Detect which cell encompasses the target text, then output its [X, Y] center coordinate. 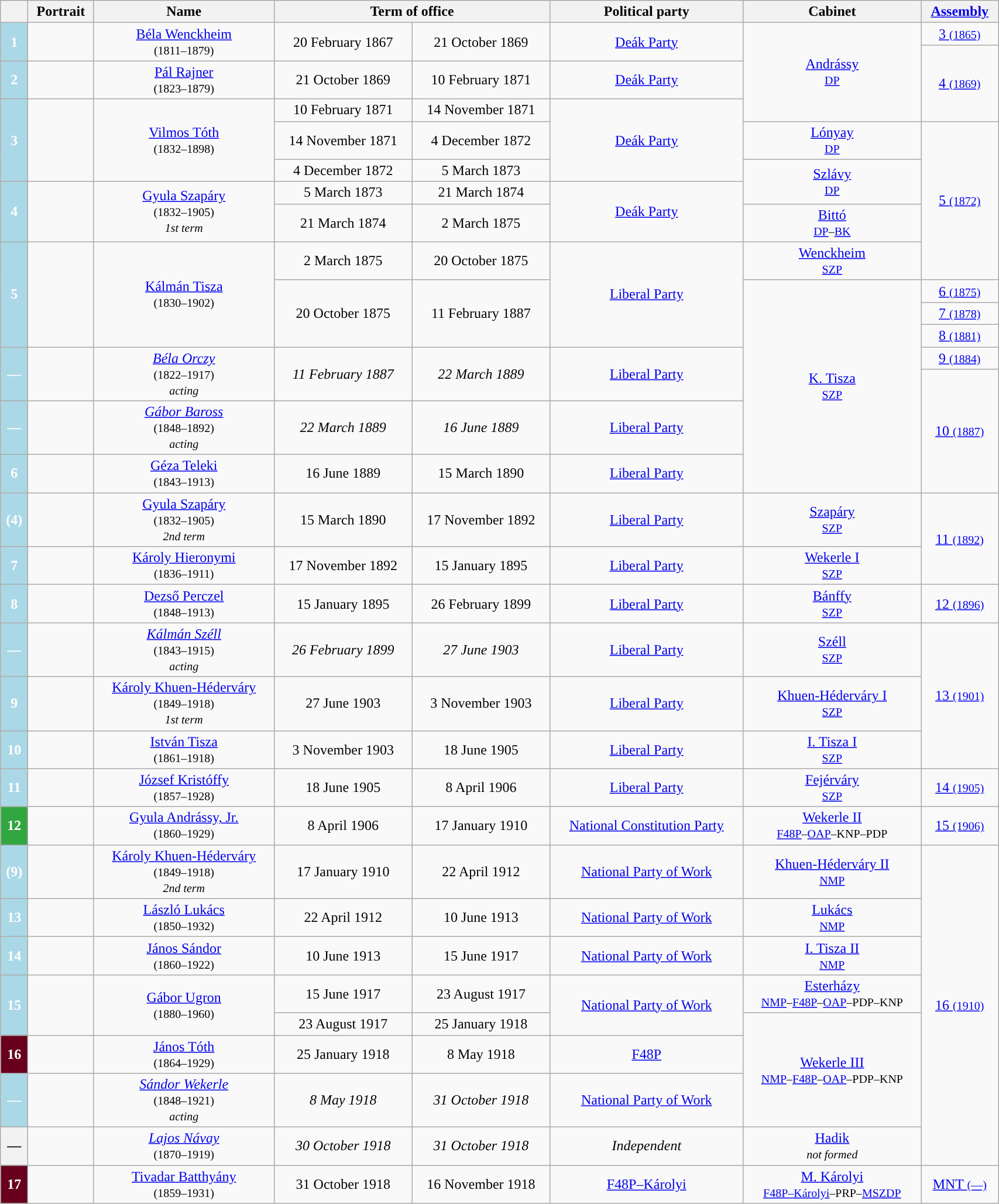
SzlávyDP [832, 181]
11 [14, 788]
16 [14, 1054]
14 (1905) [960, 788]
József Kristóffy(1857–1928) [184, 788]
János Tóth(1864–1929) [184, 1054]
Khuen-Héderváry ISZP [832, 704]
15 (1906) [960, 825]
Assembly [960, 12]
6 (1875) [960, 291]
EsterházyNMP–F48P–OAP–PDP–KNP [832, 994]
2 [14, 80]
14 [14, 955]
Béla Wenckheim(1811–1879) [184, 42]
7 (1878) [960, 313]
10 (1887) [960, 431]
I. Tisza IINMP [832, 955]
13 [14, 918]
BittóDP–BK [832, 222]
20 February 1867 [343, 42]
Wekerle IIINMP–F48P–OAP–PDP–KNP [832, 1070]
Károly Khuen-Héderváry(1849–1918)1st term [184, 704]
Term of office [412, 12]
6 [14, 474]
4 (1869) [960, 83]
LukácsNMP [832, 918]
FejérvárySZP [832, 788]
Political party [647, 12]
K. TiszaSZP [832, 386]
I. Tisza ISZP [832, 749]
8 (1881) [960, 335]
1 [14, 42]
Lajos Návay(1870–1919) [184, 1146]
SzapárySZP [832, 520]
M. KárolyiF48P–Károlyi–PRP–MSZDP [832, 1185]
AndrássyDP [832, 72]
12 (1896) [960, 604]
Gábor Baross(1848–1892)acting [184, 428]
János Sándor(1860–1922) [184, 955]
12 [14, 825]
7 [14, 565]
F48P–Károlyi [647, 1185]
13 (1901) [960, 695]
Sándor Wekerle(1848–1921)acting [184, 1100]
9 [14, 704]
(9) [14, 872]
16 (1910) [960, 1005]
5 [14, 294]
5 (1872) [960, 200]
Gyula Andrássy, Jr.(1860–1929) [184, 825]
István Tisza(1861–1918) [184, 749]
Károly Khuen-Héderváry(1849–1918)2nd term [184, 872]
BánffySZP [832, 604]
Vilmos Tóth(1832–1898) [184, 140]
4 [14, 212]
3 [14, 140]
(4) [14, 520]
15 [14, 1004]
17 [14, 1185]
MNT (—) [960, 1185]
8 [14, 604]
30 October 1918 [343, 1146]
Name [184, 12]
Gyula Szapáry(1832–1905)2nd term [184, 520]
Károly Hieronymi(1836–1911) [184, 565]
Hadiknot formed [832, 1146]
Cabinet [832, 12]
LónyayDP [832, 140]
National Constitution Party [647, 825]
Tivadar Batthyány(1859–1931) [184, 1185]
Portrait [61, 12]
3 (1865) [960, 34]
10 [14, 749]
SzéllSZP [832, 650]
Pál Rajner(1823–1879) [184, 80]
Kálmán Széll(1843–1915)acting [184, 650]
Independent [647, 1146]
Wekerle IIF48P–OAP–KNP–PDP [832, 825]
F48P [647, 1054]
WenckheimSZP [832, 261]
Gábor Ugron(1880–1960) [184, 1004]
Khuen-Héderváry IINMP [832, 872]
Gyula Szapáry(1832–1905)1st term [184, 212]
László Lukács(1850–1932) [184, 918]
Wekerle ISZP [832, 565]
Dezső Perczel(1848–1913) [184, 604]
11 (1892) [960, 538]
16 November 1918 [481, 1185]
Géza Teleki(1843–1913) [184, 474]
9 (1884) [960, 358]
Béla Orczy(1822–1917)acting [184, 373]
Kálmán Tisza(1830–1902) [184, 294]
